Pinpoint the cell where the given text exists, returning its (X, Y) midpoint coordinate. 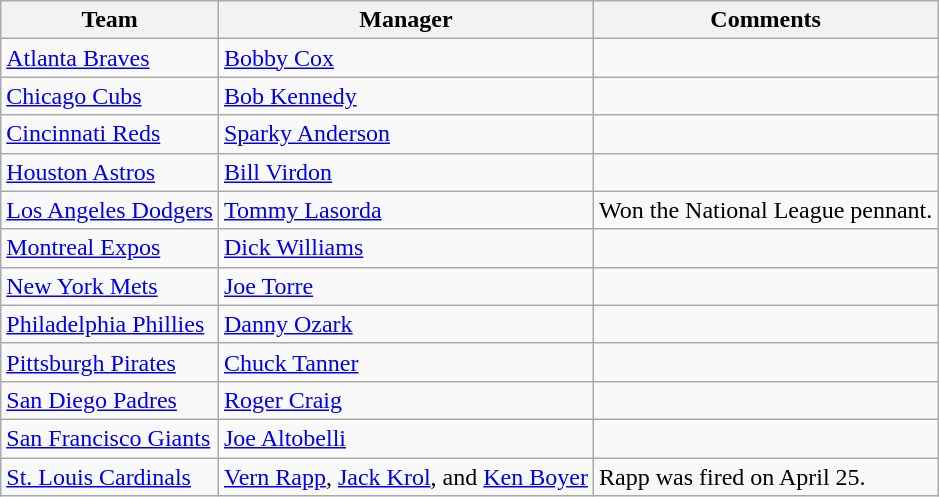
Comments (765, 20)
Joe Altobelli (406, 438)
Los Angeles Dodgers (110, 210)
Chicago Cubs (110, 96)
Team (110, 20)
Roger Craig (406, 400)
Won the National League pennant. (765, 210)
St. Louis Cardinals (110, 477)
New York Mets (110, 286)
San Francisco Giants (110, 438)
Sparky Anderson (406, 134)
Philadelphia Phillies (110, 324)
Chuck Tanner (406, 362)
Bob Kennedy (406, 96)
Cincinnati Reds (110, 134)
Rapp was fired on April 25. (765, 477)
Bill Virdon (406, 172)
Houston Astros (110, 172)
Vern Rapp, Jack Krol, and Ken Boyer (406, 477)
Tommy Lasorda (406, 210)
Bobby Cox (406, 58)
Montreal Expos (110, 248)
San Diego Padres (110, 400)
Atlanta Braves (110, 58)
Manager (406, 20)
Dick Williams (406, 248)
Pittsburgh Pirates (110, 362)
Joe Torre (406, 286)
Danny Ozark (406, 324)
